Find where the given text appears and provide that cell's center as (x, y) coordinate. 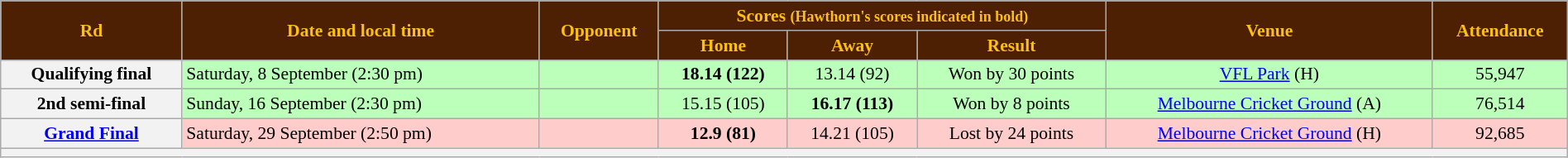
Lost by 24 points (1012, 134)
Saturday, 29 September (2:50 pm) (361, 134)
Result (1012, 45)
92,685 (1500, 134)
Home (723, 45)
Sunday, 16 September (2:30 pm) (361, 104)
12.9 (81) (723, 134)
Won by 30 points (1012, 74)
76,514 (1500, 104)
15.15 (105) (723, 104)
Date and local time (361, 30)
Scores (Hawthorn's scores indicated in bold) (882, 16)
Rd (91, 30)
Opponent (599, 30)
Saturday, 8 September (2:30 pm) (361, 74)
16.17 (113) (852, 104)
Away (852, 45)
2nd semi-final (91, 104)
VFL Park (H) (1269, 74)
Melbourne Cricket Ground (A) (1269, 104)
Won by 8 points (1012, 104)
13.14 (92) (852, 74)
Venue (1269, 30)
18.14 (122) (723, 74)
Grand Final (91, 134)
Qualifying final (91, 74)
Melbourne Cricket Ground (H) (1269, 134)
14.21 (105) (852, 134)
55,947 (1500, 74)
Attendance (1500, 30)
